Extract the (X, Y) coordinate from the center of the cell holding the provided text.  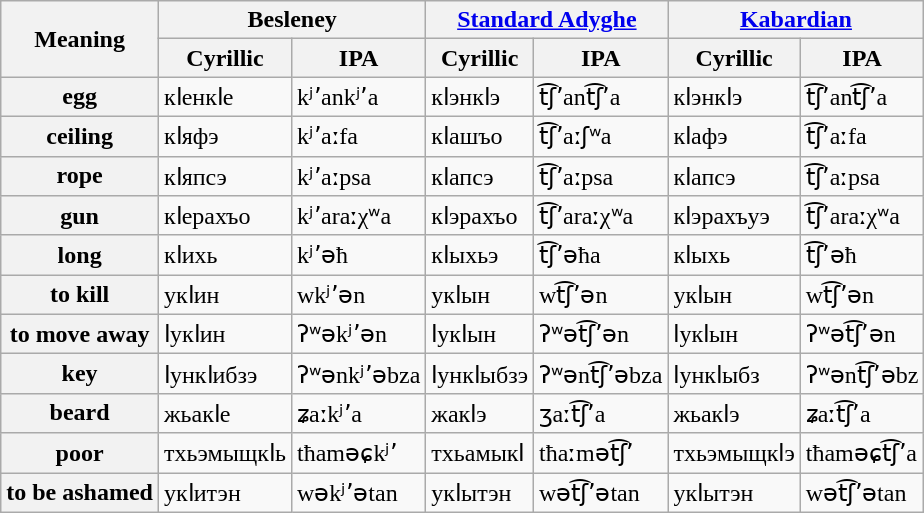
tħaməɕkʲʼ (358, 453)
жьакӏэ (734, 413)
укӏитэн (224, 492)
tħaːmət͡ʃʼ (601, 453)
тхьамыкӏ (480, 453)
ʑaːt͡ʃʼa (862, 413)
gun (80, 216)
кӏяфэ (224, 136)
Meaning (80, 39)
to move away (80, 334)
long (80, 255)
ӏункӏибзэ (224, 374)
kʲʼankʲʼa (358, 97)
ʔʷənkʲʼəbza (358, 374)
кӏенкӏе (224, 97)
ʔʷənt͡ʃʼəbza (601, 374)
кӏэрахъуэ (734, 216)
ʔʷənt͡ʃʼəbz (862, 374)
t͡ʃʼaːʃʷa (601, 136)
kʲʼaraːχʷa (358, 216)
ӏункӏыбзэ (480, 374)
t͡ʃʼəħ (862, 255)
кӏыхь (734, 255)
жакӏэ (480, 413)
poor (80, 453)
wkʲʼən (358, 295)
wəkʲʼətan (358, 492)
t͡ʃʼaːfa (862, 136)
кӏафэ (734, 136)
тхьэмыщкӏэ (734, 453)
tħaməɕt͡ʃʼa (862, 453)
Besleney (292, 20)
beard (80, 413)
ʔʷəkʲʼən (358, 334)
kʲʼaːfa (358, 136)
egg (80, 97)
жьакӏе (224, 413)
t͡ʃʼəħa (601, 255)
ʑaːkʲʼa (358, 413)
ӏукӏин (224, 334)
ceiling (80, 136)
кӏашъо (480, 136)
Standard Adyghe (547, 20)
тхьэмыщкӏь (224, 453)
rope (80, 176)
кӏэрахъо (480, 216)
key (80, 374)
кӏерахъо (224, 216)
kʲʼaːpsa (358, 176)
to kill (80, 295)
ʒaːt͡ʃʼa (601, 413)
kʲʼəħ (358, 255)
to be ashamed (80, 492)
кӏяпсэ (224, 176)
кӏыхьэ (480, 255)
ӏункӏыбз (734, 374)
укӏин (224, 295)
кӏихь (224, 255)
Kabardian (796, 20)
